Search for the cell housing the specified text and yield its [X, Y] center coordinate. 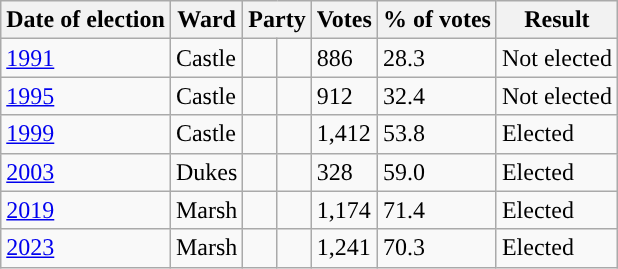
912 [344, 96]
1999 [86, 134]
28.3 [436, 58]
Ward [206, 20]
Votes [344, 20]
328 [344, 172]
1991 [86, 58]
886 [344, 58]
2019 [86, 210]
2003 [86, 172]
59.0 [436, 172]
% of votes [436, 20]
1,174 [344, 210]
Date of election [86, 20]
71.4 [436, 210]
Dukes [206, 172]
1,241 [344, 248]
1,412 [344, 134]
53.8 [436, 134]
Result [556, 20]
2023 [86, 248]
1995 [86, 96]
32.4 [436, 96]
70.3 [436, 248]
Party [277, 20]
